From the cell containing the given text, extract its center point as (X, Y) coordinate. 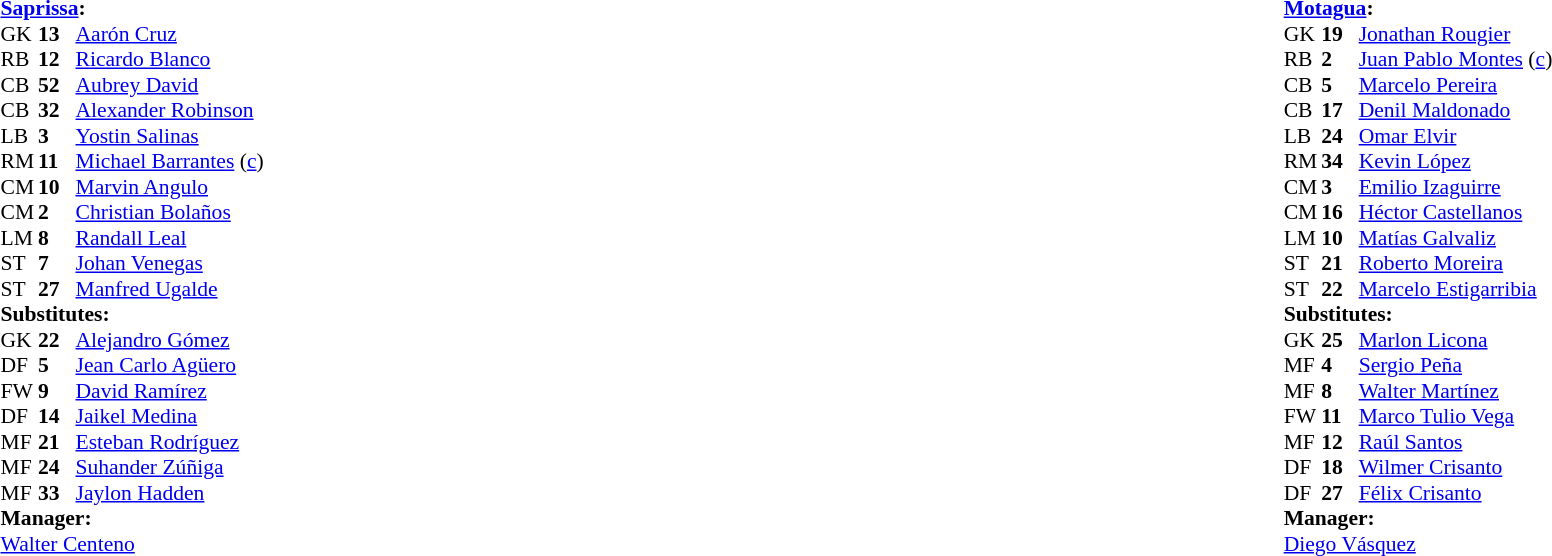
Marvin Angulo (170, 187)
52 (57, 85)
7 (57, 263)
David Ramírez (170, 391)
9 (57, 391)
13 (57, 34)
Michael Barrantes (c) (170, 161)
Alejandro Gómez (170, 340)
Substitutes: (132, 315)
Jaylon Hadden (170, 493)
Christian Bolaños (170, 213)
Esteban Rodríguez (170, 442)
18 (1340, 467)
14 (57, 417)
33 (57, 493)
Randall Leal (170, 238)
Johan Venegas (170, 263)
4 (1340, 365)
Suhander Zúñiga (170, 467)
Ricardo Blanco (170, 59)
Aubrey David (170, 85)
32 (57, 111)
25 (1340, 340)
Manfred Ugalde (170, 289)
19 (1340, 34)
16 (1340, 213)
Yostin Salinas (170, 136)
Alexander Robinson (170, 111)
34 (1340, 161)
17 (1340, 111)
Jean Carlo Agüero (170, 365)
Aarón Cruz (170, 34)
Jaikel Medina (170, 417)
